From the cell containing the given text, extract its center point as (X, Y) coordinate. 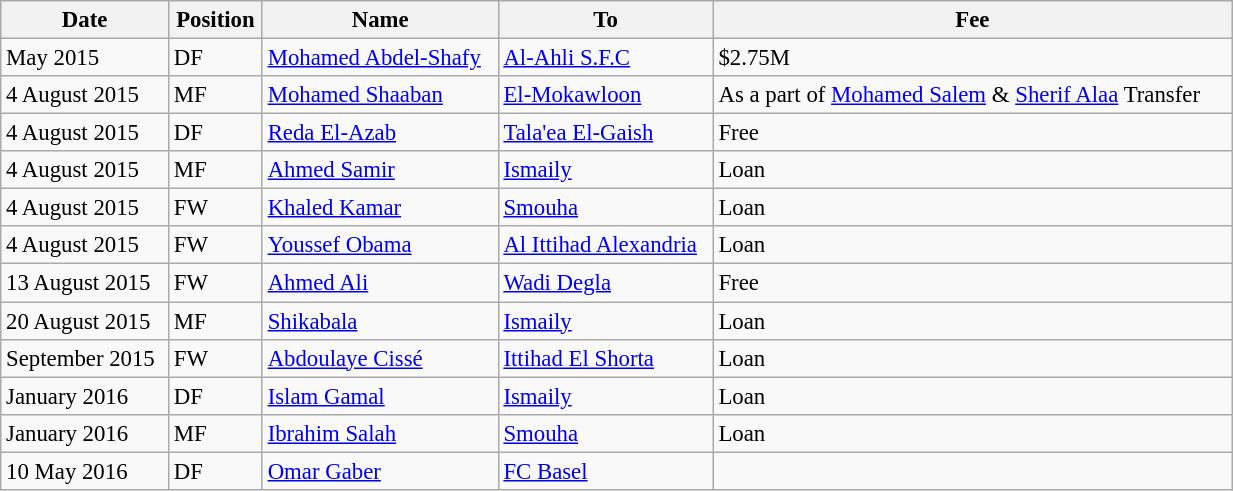
Abdoulaye Cissé (380, 358)
Al Ittihad Alexandria (606, 245)
To (606, 20)
May 2015 (85, 58)
El-Mokawloon (606, 95)
20 August 2015 (85, 321)
Mohamed Shaaban (380, 95)
10 May 2016 (85, 471)
Ahmed Samir (380, 170)
As a part of Mohamed Salem & Sherif Alaa Transfer (972, 95)
Ibrahim Salah (380, 433)
Ittihad El Shorta (606, 358)
Khaled Kamar (380, 208)
Ahmed Ali (380, 283)
Youssef Obama (380, 245)
Wadi Degla (606, 283)
Reda El-Azab (380, 133)
September 2015 (85, 358)
Mohamed Abdel-Shafy (380, 58)
Tala'ea El-Gaish (606, 133)
$2.75M (972, 58)
Al-Ahli S.F.C (606, 58)
Position (216, 20)
Islam Gamal (380, 396)
Name (380, 20)
Shikabala (380, 321)
Date (85, 20)
Omar Gaber (380, 471)
13 August 2015 (85, 283)
FC Basel (606, 471)
Fee (972, 20)
